Capture the cell that displays the provided text and extract its (x, y) central coordinate. 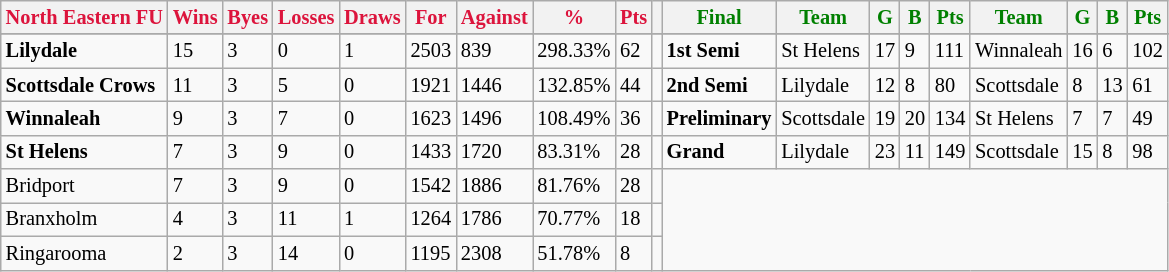
98 (1147, 152)
83.31% (574, 152)
149 (950, 152)
20 (915, 118)
13 (1112, 85)
Wins (196, 17)
Losses (306, 17)
1496 (494, 118)
Byes (247, 17)
70.77% (574, 219)
17 (885, 51)
108.49% (574, 118)
111 (950, 51)
839 (494, 51)
2nd Semi (720, 85)
12 (885, 85)
134 (950, 118)
Final (720, 17)
1433 (431, 152)
1446 (494, 85)
Against (494, 17)
6 (1112, 51)
23 (885, 152)
62 (634, 51)
102 (1147, 51)
2308 (494, 253)
1st Semi (720, 51)
Scottsdale Crows (84, 85)
% (574, 17)
For (431, 17)
61 (1147, 85)
1264 (431, 219)
Draws (372, 17)
18 (634, 219)
132.85% (574, 85)
19 (885, 118)
80 (950, 85)
49 (1147, 118)
4 (196, 219)
1542 (431, 186)
Branxholm (84, 219)
1623 (431, 118)
1720 (494, 152)
1886 (494, 186)
Grand (720, 152)
5 (306, 85)
2 (196, 253)
North Eastern FU (84, 17)
Ringarooma (84, 253)
51.78% (574, 253)
14 (306, 253)
2503 (431, 51)
Bridport (84, 186)
298.33% (574, 51)
44 (634, 85)
1195 (431, 253)
36 (634, 118)
81.76% (574, 186)
1921 (431, 85)
1786 (494, 219)
16 (1082, 51)
Preliminary (720, 118)
